Determine the [x, y] coordinate at the center of the cell enclosing the given text.  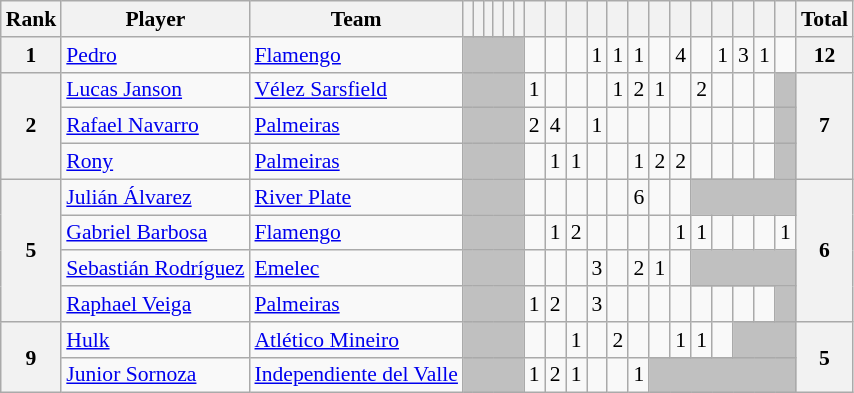
Player [155, 19]
Rafael Navarro [155, 126]
Julián Álvarez [155, 197]
Rank [32, 19]
Pedro [155, 55]
Sebastián Rodríguez [155, 269]
Emelec [356, 269]
Lucas Janson [155, 90]
Atlético Mineiro [356, 340]
River Plate [356, 197]
Total [824, 19]
Team [356, 19]
Rony [155, 162]
Hulk [155, 340]
Independiente del Valle [356, 375]
Junior Sornoza [155, 375]
Raphael Veiga [155, 304]
7 [824, 126]
9 [32, 358]
Vélez Sarsfield [356, 90]
Gabriel Barbosa [155, 233]
12 [824, 55]
